Return [X, Y] of the center of cell containing provided text 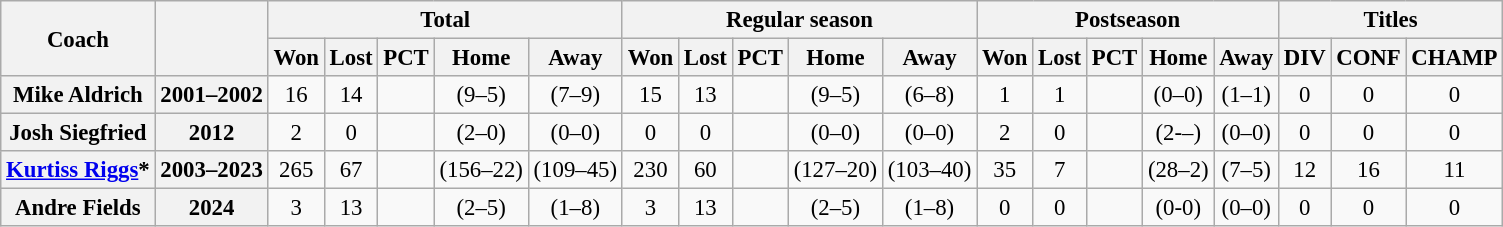
35 [1005, 170]
14 [351, 95]
Postseason [1128, 20]
12 [1305, 170]
(156–22) [481, 170]
CHAMP [1454, 58]
Kurtiss Riggs* [78, 170]
(28–2) [1178, 170]
(2-–) [1178, 133]
2012 [212, 133]
(1–1) [1246, 95]
(0-0) [1178, 208]
2024 [212, 208]
(7–9) [575, 95]
(127–20) [835, 170]
11 [1454, 170]
(109–45) [575, 170]
Josh Siegfried [78, 133]
(103–40) [929, 170]
2003–2023 [212, 170]
Coach [78, 38]
DIV [1305, 58]
CONF [1368, 58]
(2–0) [481, 133]
(7–5) [1246, 170]
(6–8) [929, 95]
67 [351, 170]
15 [650, 95]
Regular season [799, 20]
Total [445, 20]
265 [296, 170]
7 [1060, 170]
Mike Aldrich [78, 95]
2001–2002 [212, 95]
Titles [1391, 20]
60 [706, 170]
230 [650, 170]
Andre Fields [78, 208]
